Scan for the cell matching the given text and deliver its (X, Y) coordinate at center. 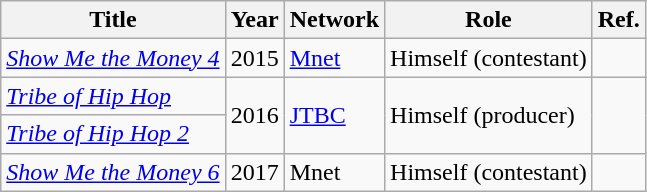
Network (334, 20)
2016 (254, 115)
Role (489, 20)
Show Me the Money 6 (113, 172)
2015 (254, 58)
Year (254, 20)
Tribe of Hip Hop (113, 96)
Title (113, 20)
Himself (producer) (489, 115)
2017 (254, 172)
Tribe of Hip Hop 2 (113, 134)
JTBC (334, 115)
Show Me the Money 4 (113, 58)
Ref. (618, 20)
